For the text-containing cell, return its midpoint in [x, y] coordinate format. 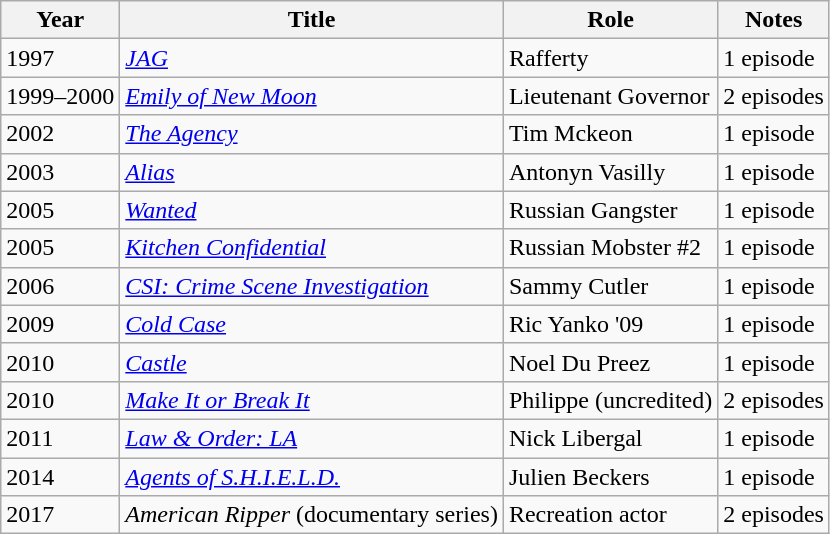
Philippe (uncredited) [610, 400]
Lieutenant Governor [610, 96]
Julien Beckers [610, 477]
Title [312, 20]
1997 [60, 58]
Ric Yanko '09 [610, 324]
Noel Du Preez [610, 362]
2011 [60, 438]
Alias [312, 172]
2009 [60, 324]
Castle [312, 362]
Year [60, 20]
2002 [60, 134]
Wanted [312, 210]
Recreation actor [610, 515]
1999–2000 [60, 96]
Law & Order: LA [312, 438]
2014 [60, 477]
Russian Mobster #2 [610, 248]
2003 [60, 172]
American Ripper (documentary series) [312, 515]
Nick Libergal [610, 438]
Tim Mckeon [610, 134]
The Agency [312, 134]
Antonyn Vasilly [610, 172]
Agents of S.H.I.E.L.D. [312, 477]
Emily of New Moon [312, 96]
2006 [60, 286]
Russian Gangster [610, 210]
2017 [60, 515]
Notes [774, 20]
JAG [312, 58]
CSI: Crime Scene Investigation [312, 286]
Cold Case [312, 324]
Rafferty [610, 58]
Sammy Cutler [610, 286]
Role [610, 20]
Kitchen Confidential [312, 248]
Make It or Break It [312, 400]
